Find where the given text appears and provide that cell's center as [x, y] coordinate. 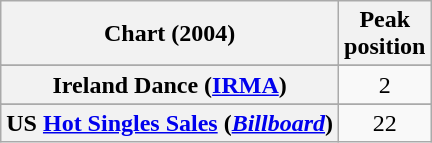
Peakposition [385, 34]
US Hot Singles Sales (Billboard) [170, 123]
22 [385, 123]
2 [385, 85]
Chart (2004) [170, 34]
Ireland Dance (IRMA) [170, 85]
